Identify which cell holds the provided text, then report its (x, y) central coordinate. 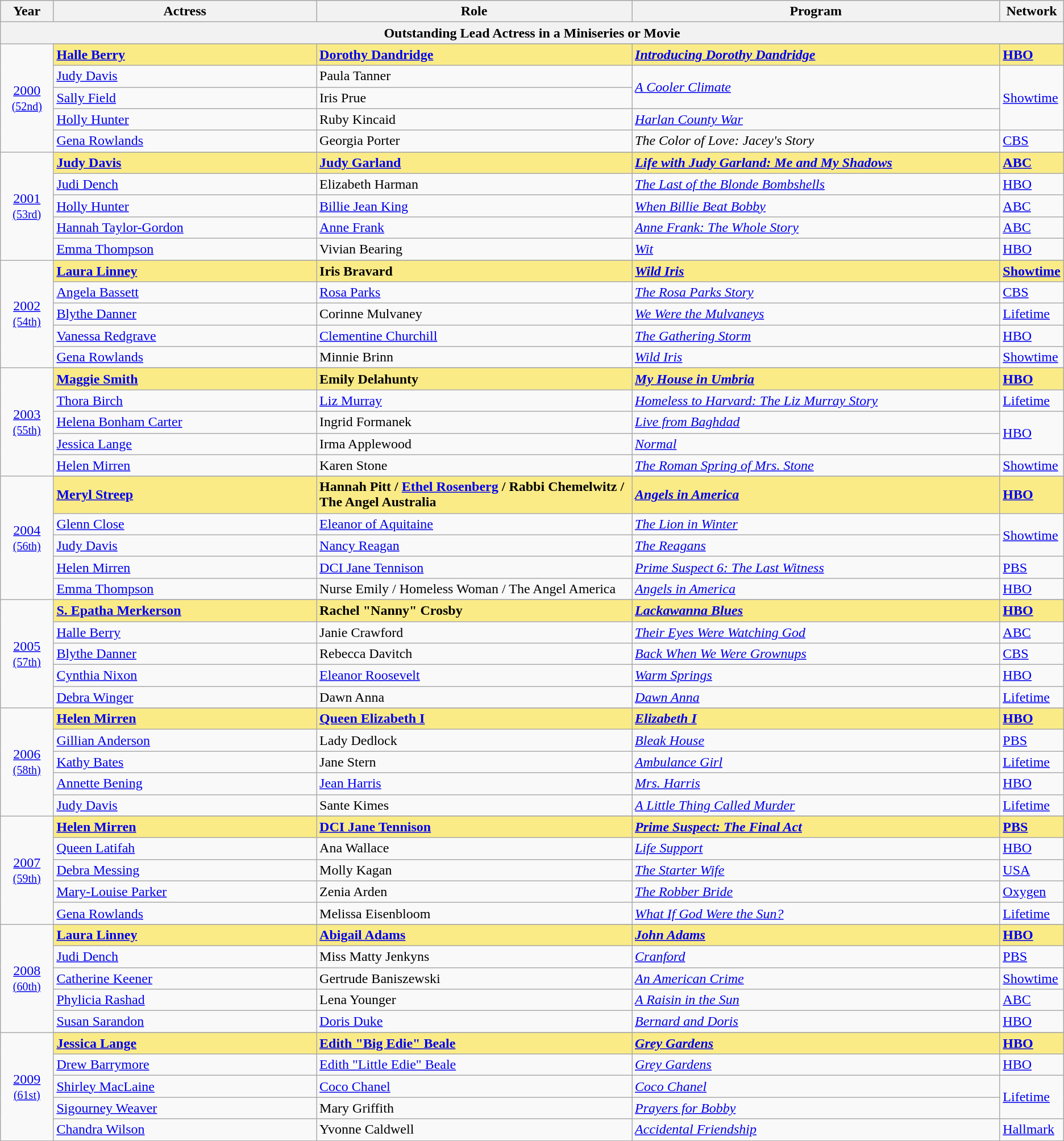
2002(54th) (27, 314)
Debra Winger (185, 697)
Live from Baghdad (816, 422)
Kathy Bates (185, 762)
Prime Suspect: The Final Act (816, 827)
Bleak House (816, 740)
Program (816, 11)
Iris Bravard (474, 271)
Phylicia Rashad (185, 1000)
Minnie Brinn (474, 357)
2009(61st) (27, 1086)
Mrs. Harris (816, 784)
Life Support (816, 848)
S. Epatha Merkerson (185, 610)
Mary Griffith (474, 1108)
Oxygen (1032, 892)
2005(57th) (27, 653)
Billie Jean King (474, 206)
Ambulance Girl (816, 762)
Eleanor of Aquitaine (474, 524)
Sante Kimes (474, 805)
Ana Wallace (474, 848)
Paula Tanner (474, 76)
The Starter Wife (816, 870)
When Billie Beat Bobby (816, 206)
Nancy Reagan (474, 545)
Prime Suspect 6: The Last Witness (816, 567)
Hallmark (1032, 1130)
Angela Bassett (185, 293)
Cynthia Nixon (185, 676)
Anne Frank (474, 227)
Jean Harris (474, 784)
Irma Applewood (474, 444)
The Reagans (816, 545)
The Color of Love: Jacey's Story (816, 141)
Annette Bening (185, 784)
Georgia Porter (474, 141)
Bernard and Doris (816, 1022)
Melissa Eisenbloom (474, 913)
USA (1032, 870)
My House in Umbria (816, 379)
Lady Dedlock (474, 740)
Normal (816, 444)
The Gathering Storm (816, 336)
Miss Matty Jenkyns (474, 956)
2006(58th) (27, 762)
A Little Thing Called Murder (816, 805)
Glenn Close (185, 524)
Warm Springs (816, 676)
Elizabeth I (816, 719)
The Last of the Blonde Bombshells (816, 184)
Lena Younger (474, 1000)
The Roman Spring of Mrs. Stone (816, 465)
Elizabeth Harman (474, 184)
Cranford (816, 956)
Edith "Little Edie" Beale (474, 1065)
Debra Messing (185, 870)
Vivian Bearing (474, 249)
Abigail Adams (474, 935)
Edith "Big Edie" Beale (474, 1043)
2001(53rd) (27, 206)
We Were the Mulvaneys (816, 314)
Sally Field (185, 98)
Network (1032, 11)
Wit (816, 249)
Rosa Parks (474, 293)
Rachel "Nanny" Crosby (474, 610)
Nurse Emily / Homeless Woman / The Angel America (474, 589)
2003(55th) (27, 422)
What If God Were the Sun? (816, 913)
Emily Delahunty (474, 379)
Judy Garland (474, 163)
Hannah Pitt / Ethel Rosenberg / Rabbi Chemelwitz / The Angel Australia (474, 494)
Life with Judy Garland: Me and My Shadows (816, 163)
A Raisin in the Sun (816, 1000)
Actress (185, 11)
Introducing Dorothy Dandridge (816, 55)
Liz Murray (474, 401)
Harlan County War (816, 119)
Ruby Kincaid (474, 119)
The Robber Bride (816, 892)
Anne Frank: The Whole Story (816, 227)
2007(59th) (27, 870)
Susan Sarandon (185, 1022)
Vanessa Redgrave (185, 336)
John Adams (816, 935)
Jane Stern (474, 762)
Their Eyes Were Watching God (816, 632)
Shirley MacLaine (185, 1086)
Iris Prue (474, 98)
Meryl Streep (185, 494)
Rebecca Davitch (474, 654)
Janie Crawford (474, 632)
2008(60th) (27, 978)
Homeless to Harvard: The Liz Murray Story (816, 401)
Clementine Churchill (474, 336)
Dorothy Dandridge (474, 55)
Back When We Were Grownups (816, 654)
An American Crime (816, 978)
Prayers for Bobby (816, 1108)
Thora Birch (185, 401)
Gillian Anderson (185, 740)
Queen Latifah (185, 848)
Karen Stone (474, 465)
Mary-Louise Parker (185, 892)
Outstanding Lead Actress in a Miniseries or Movie (532, 33)
Yvonne Caldwell (474, 1130)
Accidental Friendship (816, 1130)
Catherine Keener (185, 978)
Corinne Mulvaney (474, 314)
Year (27, 11)
Molly Kagan (474, 870)
Gertrude Baniszewski (474, 978)
Role (474, 11)
The Rosa Parks Story (816, 293)
Queen Elizabeth I (474, 719)
Lackawanna Blues (816, 610)
A Cooler Climate (816, 87)
2004(56th) (27, 538)
Eleanor Roosevelt (474, 676)
Maggie Smith (185, 379)
Hannah Taylor-Gordon (185, 227)
Sigourney Weaver (185, 1108)
Chandra Wilson (185, 1130)
The Lion in Winter (816, 524)
Ingrid Formanek (474, 422)
Drew Barrymore (185, 1065)
2000(52nd) (27, 98)
Helena Bonham Carter (185, 422)
Doris Duke (474, 1022)
Zenia Arden (474, 892)
